Search for the cell housing the specified text and yield its [x, y] center coordinate. 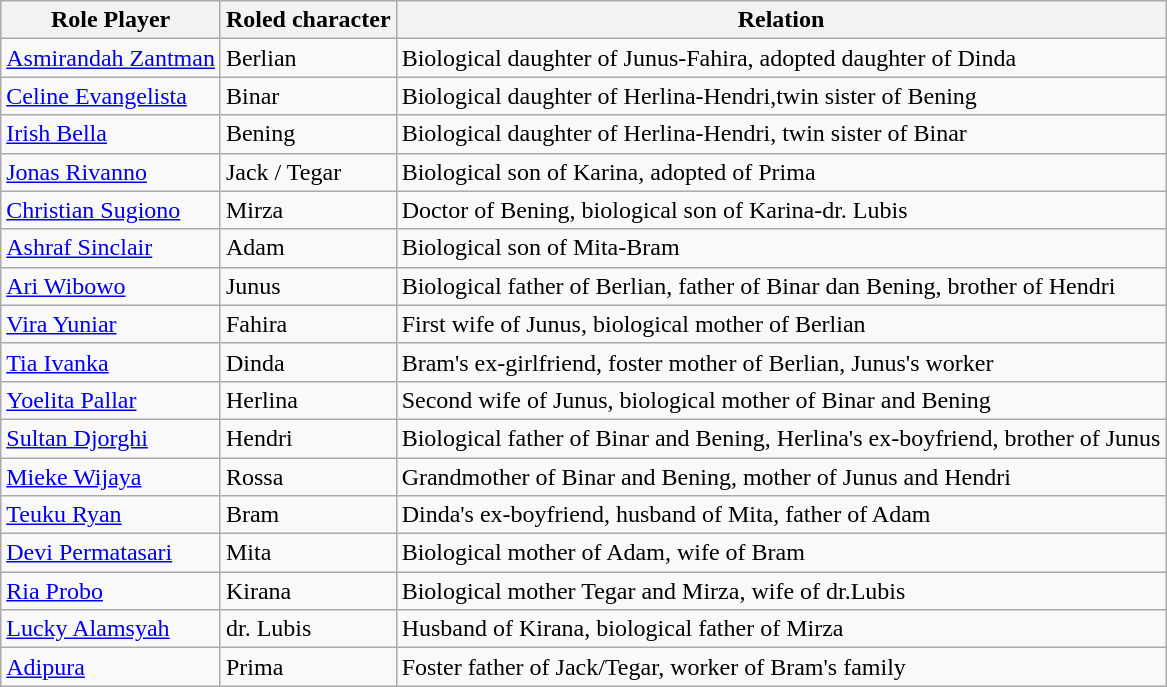
Biological daughter of Herlina-Hendri, twin sister of Binar [781, 134]
Biological son of Karina, adopted of Prima [781, 172]
Junus [308, 286]
Tia Ivanka [111, 362]
First wife of Junus, biological mother of Berlian [781, 324]
Mieke Wijaya [111, 477]
Bram's ex-girlfriend, foster mother of Berlian, Junus's worker [781, 362]
Second wife of Junus, biological mother of Binar and Bening [781, 400]
Biological daughter of Junus-Fahira, adopted daughter of Dinda [781, 58]
Biological father of Berlian, father of Binar dan Bening, brother of Hendri [781, 286]
Devi Permatasari [111, 553]
Adam [308, 248]
Husband of Kirana, biological father of Mirza [781, 629]
Christian Sugiono [111, 210]
Ashraf Sinclair [111, 248]
Sultan Djorghi [111, 438]
Prima [308, 667]
Ria Probo [111, 591]
Biological father of Binar and Bening, Herlina's ex-boyfriend, brother of Junus [781, 438]
Hendri [308, 438]
Dinda [308, 362]
Bram [308, 515]
Role Player [111, 20]
Biological daughter of Herlina-Hendri,twin sister of Bening [781, 96]
Jonas Rivanno [111, 172]
Irish Bella [111, 134]
Biological mother Tegar and Mirza, wife of dr.Lubis [781, 591]
Biological mother of Adam, wife of Bram [781, 553]
Jack / Tegar [308, 172]
Teuku Ryan [111, 515]
Yoelita Pallar [111, 400]
dr. Lubis [308, 629]
Berlian [308, 58]
Mita [308, 553]
Foster father of Jack/Tegar, worker of Bram's family [781, 667]
Biological son of Mita-Bram [781, 248]
Celine Evangelista [111, 96]
Relation [781, 20]
Kirana [308, 591]
Dinda's ex-boyfriend, husband of Mita, father of Adam [781, 515]
Roled character [308, 20]
Herlina [308, 400]
Asmirandah Zantman [111, 58]
Bening [308, 134]
Doctor of Bening, biological son of Karina-dr. Lubis [781, 210]
Binar [308, 96]
Fahira [308, 324]
Vira Yuniar [111, 324]
Lucky Alamsyah [111, 629]
Rossa [308, 477]
Grandmother of Binar and Bening, mother of Junus and Hendri [781, 477]
Ari Wibowo [111, 286]
Mirza [308, 210]
Adipura [111, 667]
